From the cell containing the given text, extract its center point as (x, y) coordinate. 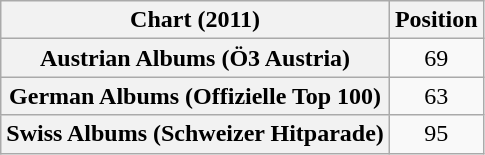
95 (436, 134)
63 (436, 96)
69 (436, 58)
Position (436, 20)
Austrian Albums (Ö3 Austria) (196, 58)
German Albums (Offizielle Top 100) (196, 96)
Chart (2011) (196, 20)
Swiss Albums (Schweizer Hitparade) (196, 134)
